Determine the (X, Y) coordinate at the center of the cell enclosing the given text.  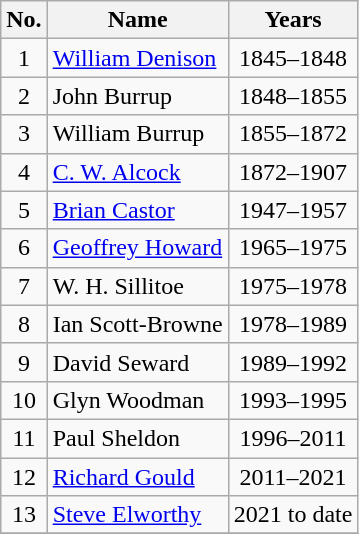
Richard Gould (138, 477)
Geoffrey Howard (138, 248)
1 (24, 58)
William Denison (138, 58)
1978–1989 (293, 324)
C. W. Alcock (138, 172)
3 (24, 134)
1993–1995 (293, 400)
2011–2021 (293, 477)
Years (293, 20)
Ian Scott-Browne (138, 324)
David Seward (138, 362)
1965–1975 (293, 248)
1845–1848 (293, 58)
1872–1907 (293, 172)
6 (24, 248)
9 (24, 362)
1848–1855 (293, 96)
John Burrup (138, 96)
1855–1872 (293, 134)
Glyn Woodman (138, 400)
8 (24, 324)
Name (138, 20)
12 (24, 477)
2 (24, 96)
Steve Elworthy (138, 515)
No. (24, 20)
1975–1978 (293, 286)
1996–2011 (293, 438)
2021 to date (293, 515)
7 (24, 286)
W. H. Sillitoe (138, 286)
William Burrup (138, 134)
Paul Sheldon (138, 438)
4 (24, 172)
11 (24, 438)
13 (24, 515)
Brian Castor (138, 210)
1989–1992 (293, 362)
1947–1957 (293, 210)
10 (24, 400)
5 (24, 210)
